Detect which cell encompasses the target text, then output its (x, y) center coordinate. 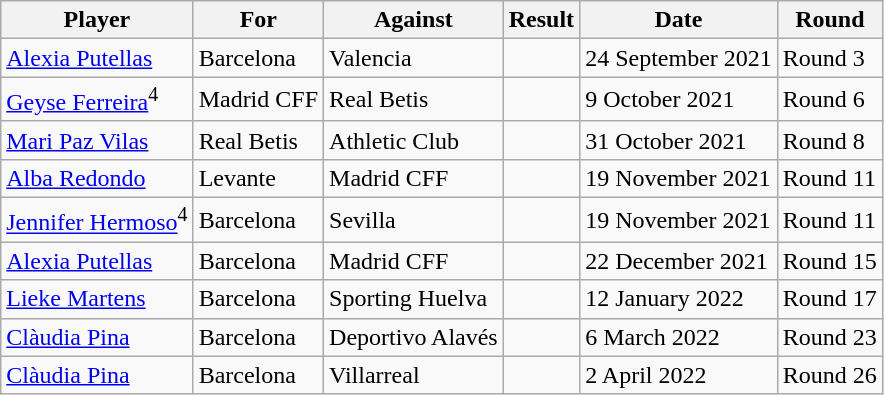
Geyse Ferreira4 (97, 100)
Lieke Martens (97, 299)
31 October 2021 (679, 140)
Sevilla (414, 220)
Mari Paz Vilas (97, 140)
Round 26 (830, 375)
Round 23 (830, 337)
22 December 2021 (679, 261)
Sporting Huelva (414, 299)
Round 15 (830, 261)
For (258, 20)
Levante (258, 178)
Round 17 (830, 299)
Round 6 (830, 100)
9 October 2021 (679, 100)
Deportivo Alavés (414, 337)
Valencia (414, 58)
Jennifer Hermoso4 (97, 220)
Result (541, 20)
Villarreal (414, 375)
6 March 2022 (679, 337)
Alba Redondo (97, 178)
Athletic Club (414, 140)
Round (830, 20)
24 September 2021 (679, 58)
Against (414, 20)
Player (97, 20)
Date (679, 20)
12 January 2022 (679, 299)
Round 8 (830, 140)
Round 3 (830, 58)
2 April 2022 (679, 375)
